Return the (X, Y) coordinate for the center point of the cell that contains the specified text.  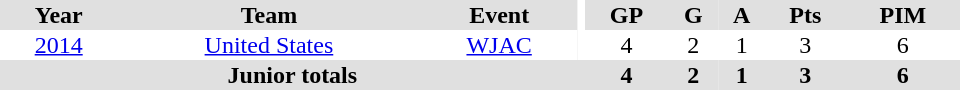
2014 (58, 45)
United States (268, 45)
GP (627, 15)
PIM (903, 15)
Year (58, 15)
Event (498, 15)
Pts (806, 15)
Team (268, 15)
G (693, 15)
WJAC (498, 45)
A (742, 15)
Junior totals (292, 75)
